Return (X, Y) of the center of cell containing provided text 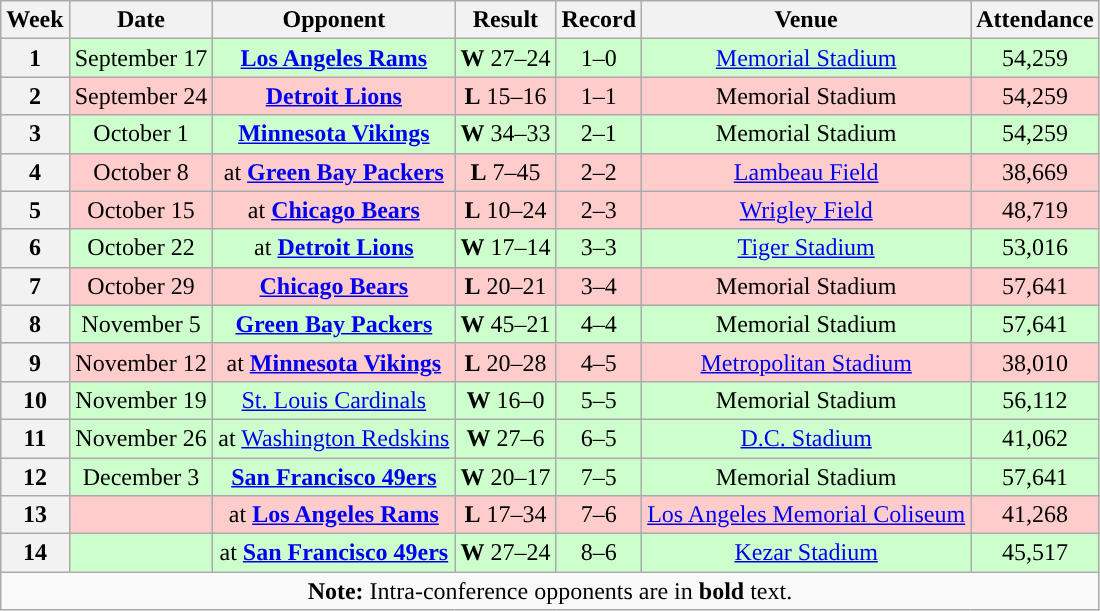
November 12 (141, 362)
Los Angeles Memorial Coliseum (806, 515)
2–1 (599, 134)
October 1 (141, 134)
W 34–33 (506, 134)
Green Bay Packers (334, 324)
St. Louis Cardinals (334, 400)
L 20–28 (506, 362)
7 (35, 286)
Week (35, 20)
38,669 (1035, 172)
W 17–14 (506, 248)
October 8 (141, 172)
Opponent (334, 20)
L 20–21 (506, 286)
L 15–16 (506, 96)
November 26 (141, 438)
at Chicago Bears (334, 210)
October 15 (141, 210)
Note: Intra-conference opponents are in bold text. (550, 591)
41,268 (1035, 515)
3 (35, 134)
Attendance (1035, 20)
1–0 (599, 58)
Wrigley Field (806, 210)
November 5 (141, 324)
4 (35, 172)
Result (506, 20)
Record (599, 20)
56,112 (1035, 400)
Lambeau Field (806, 172)
November 19 (141, 400)
38,010 (1035, 362)
6 (35, 248)
D.C. Stadium (806, 438)
7–6 (599, 515)
at Washington Redskins (334, 438)
Chicago Bears (334, 286)
L 10–24 (506, 210)
Los Angeles Rams (334, 58)
1 (35, 58)
October 22 (141, 248)
4–4 (599, 324)
4–5 (599, 362)
41,062 (1035, 438)
San Francisco 49ers (334, 477)
45,517 (1035, 553)
W 16–0 (506, 400)
14 (35, 553)
December 3 (141, 477)
L 17–34 (506, 515)
W 45–21 (506, 324)
9 (35, 362)
5–5 (599, 400)
2 (35, 96)
at Detroit Lions (334, 248)
at Los Angeles Rams (334, 515)
48,719 (1035, 210)
October 29 (141, 286)
Kezar Stadium (806, 553)
September 17 (141, 58)
12 (35, 477)
8 (35, 324)
Tiger Stadium (806, 248)
at Green Bay Packers (334, 172)
53,016 (1035, 248)
1–1 (599, 96)
at San Francisco 49ers (334, 553)
at Minnesota Vikings (334, 362)
2–3 (599, 210)
3–3 (599, 248)
3–4 (599, 286)
Date (141, 20)
8–6 (599, 553)
September 24 (141, 96)
6–5 (599, 438)
10 (35, 400)
W 27–6 (506, 438)
2–2 (599, 172)
Minnesota Vikings (334, 134)
13 (35, 515)
Metropolitan Stadium (806, 362)
W 20–17 (506, 477)
L 7–45 (506, 172)
Venue (806, 20)
5 (35, 210)
Detroit Lions (334, 96)
11 (35, 438)
7–5 (599, 477)
